Identify which cell holds the provided text, then report its [x, y] central coordinate. 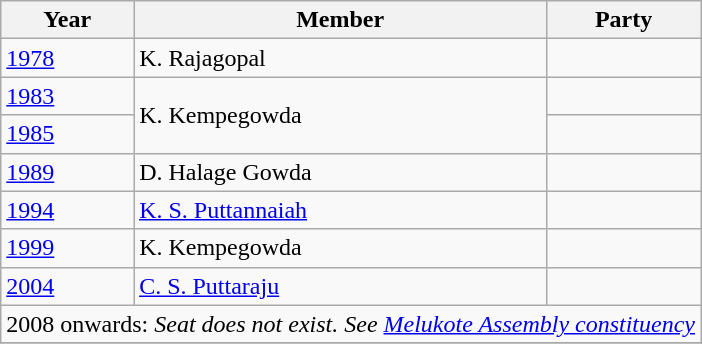
C. S. Puttaraju [340, 286]
1978 [68, 58]
1985 [68, 134]
1994 [68, 210]
Year [68, 20]
1983 [68, 96]
2004 [68, 286]
2008 onwards: Seat does not exist. See Melukote Assembly constituency [351, 324]
1999 [68, 248]
K. Rajagopal [340, 58]
Party [624, 20]
Member [340, 20]
K. S. Puttannaiah [340, 210]
1989 [68, 172]
D. Halage Gowda [340, 172]
